For the text-containing cell, return its midpoint in (x, y) coordinate format. 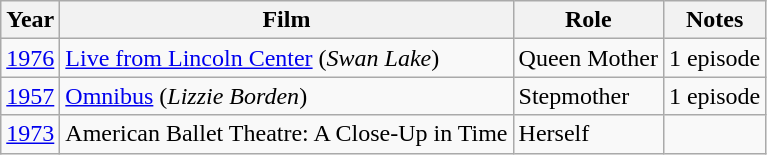
Stepmother (588, 96)
Role (588, 20)
Notes (714, 20)
Year (30, 20)
American Ballet Theatre: A Close-Up in Time (286, 134)
Film (286, 20)
Live from Lincoln Center (Swan Lake) (286, 58)
1957 (30, 96)
1976 (30, 58)
Omnibus (Lizzie Borden) (286, 96)
1973 (30, 134)
Queen Mother (588, 58)
Herself (588, 134)
